From the cell containing the given text, extract its center point as (x, y) coordinate. 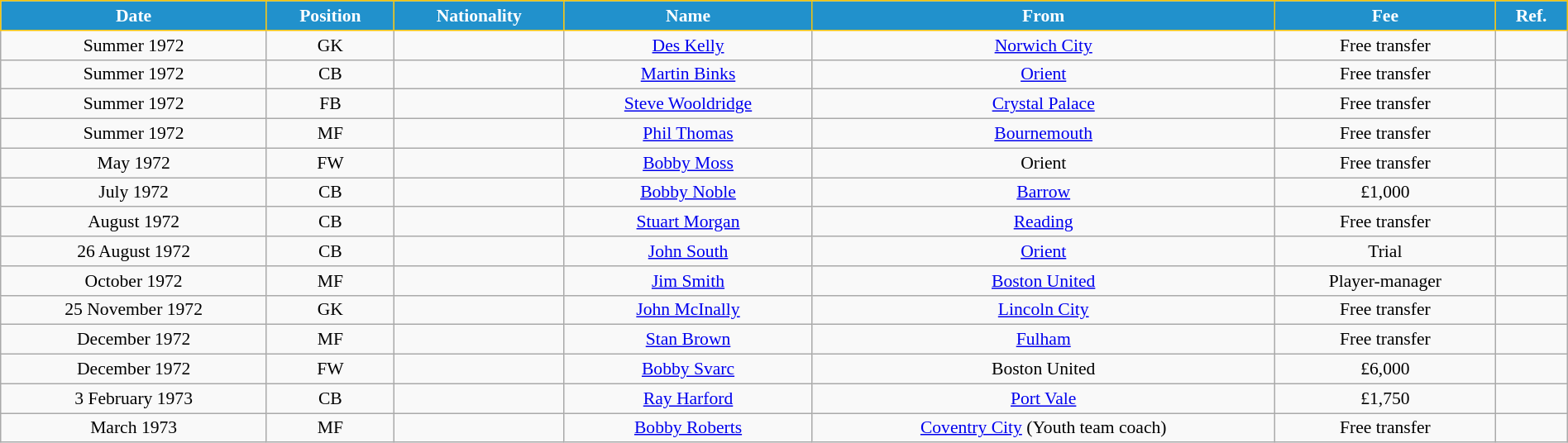
Lincoln City (1044, 310)
Phil Thomas (688, 134)
Date (134, 16)
John South (688, 251)
Fee (1385, 16)
Reading (1044, 222)
£1,000 (1385, 193)
Fulham (1044, 340)
Player-manager (1385, 281)
£6,000 (1385, 369)
26 August 1972 (134, 251)
May 1972 (134, 163)
Bournemouth (1044, 134)
Bobby Svarc (688, 369)
From (1044, 16)
Des Kelly (688, 45)
October 1972 (134, 281)
Port Vale (1044, 398)
Jim Smith (688, 281)
FB (330, 104)
Martin Binks (688, 74)
Stuart Morgan (688, 222)
Ray Harford (688, 398)
August 1972 (134, 222)
25 November 1972 (134, 310)
£1,750 (1385, 398)
Name (688, 16)
Norwich City (1044, 45)
Trial (1385, 251)
Steve Wooldridge (688, 104)
3 February 1973 (134, 398)
Position (330, 16)
Stan Brown (688, 340)
Ref. (1532, 16)
March 1973 (134, 428)
Bobby Moss (688, 163)
July 1972 (134, 193)
Bobby Noble (688, 193)
Crystal Palace (1044, 104)
Bobby Roberts (688, 428)
Nationality (479, 16)
Barrow (1044, 193)
Coventry City (Youth team coach) (1044, 428)
John McInally (688, 310)
